Scan for the cell matching the given text and deliver its [X, Y] coordinate at center. 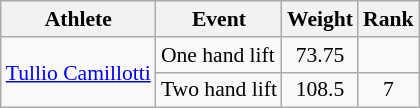
Event [219, 19]
7 [388, 90]
Rank [388, 19]
Two hand lift [219, 90]
Weight [320, 19]
One hand lift [219, 55]
108.5 [320, 90]
73.75 [320, 55]
Athlete [78, 19]
Tullio Camillotti [78, 72]
